Provide the (x, y) coordinate of the cell's center where the given text is located.  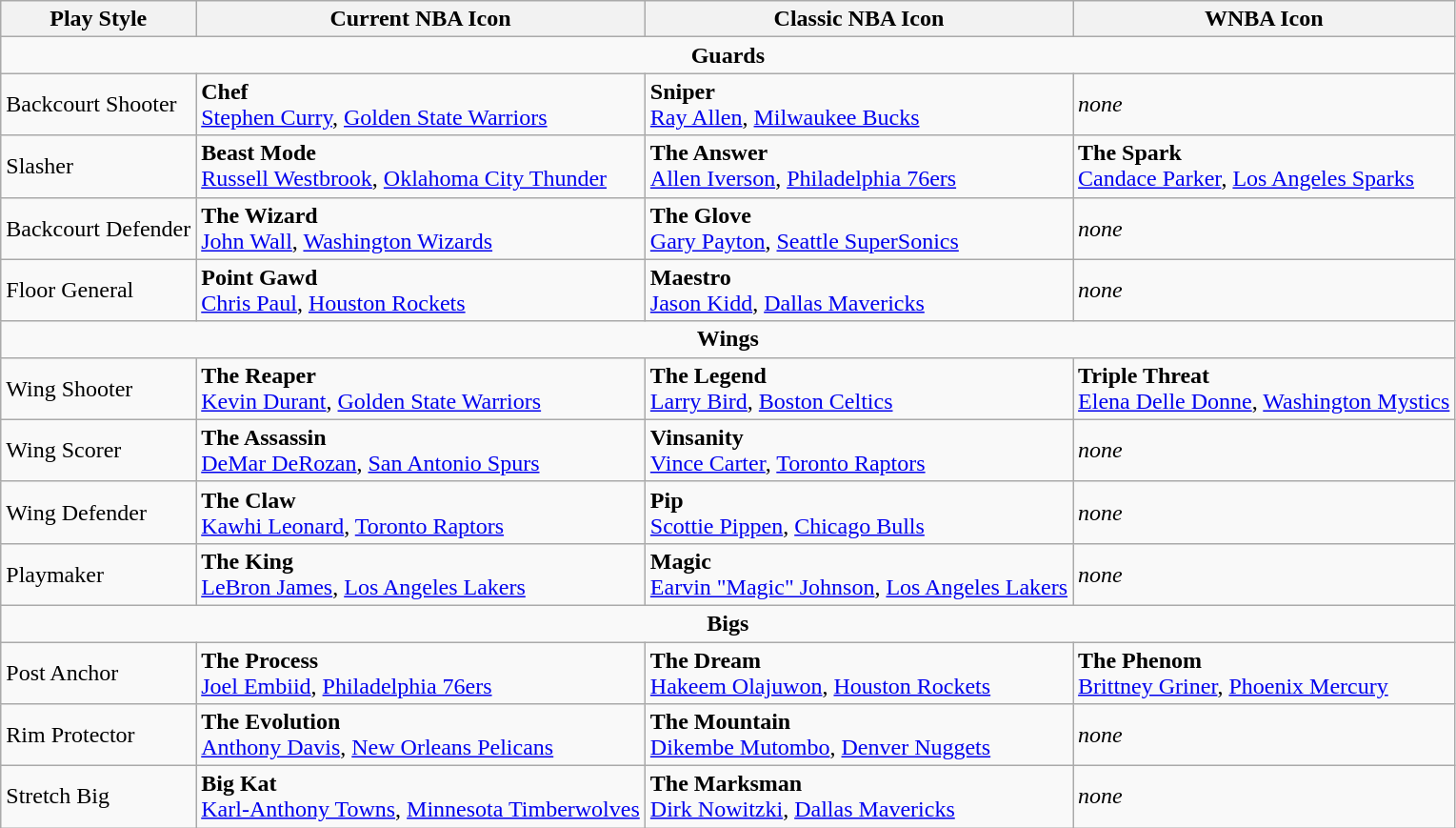
Classic NBA Icon (859, 19)
Post Anchor (99, 673)
The ReaperKevin Durant, Golden State Warriors (421, 389)
The SparkCandace Parker, Los Angeles Sparks (1265, 166)
Bigs (728, 623)
The MountainDikembe Mutombo, Denver Nuggets (859, 736)
Wing Defender (99, 513)
Backcourt Shooter (99, 105)
Floor General (99, 290)
The ProcessJoel Embiid, Philadelphia 76ers (421, 673)
Big KatKarl-Anthony Towns, Minnesota Timberwolves (421, 797)
Rim Protector (99, 736)
VinsanityVince Carter, Toronto Raptors (859, 450)
SniperRay Allen, Milwaukee Bucks (859, 105)
The ClawKawhi Leonard, Toronto Raptors (421, 513)
Wings (728, 339)
Slasher (99, 166)
The GloveGary Payton, Seattle SuperSonics (859, 229)
The AnswerAllen Iverson, Philadelphia 76ers (859, 166)
Current NBA Icon (421, 19)
Guards (728, 55)
The PhenomBrittney Griner, Phoenix Mercury (1265, 673)
WNBA Icon (1265, 19)
Stretch Big (99, 797)
Wing Scorer (99, 450)
Beast ModeRussell Westbrook, Oklahoma City Thunder (421, 166)
The DreamHakeem Olajuwon, Houston Rockets (859, 673)
PipScottie Pippen, Chicago Bulls (859, 513)
Wing Shooter (99, 389)
ChefStephen Curry, Golden State Warriors (421, 105)
Playmaker (99, 574)
The MarksmanDirk Nowitzki, Dallas Mavericks (859, 797)
The AssassinDeMar DeRozan, San Antonio Spurs (421, 450)
The LegendLarry Bird, Boston Celtics (859, 389)
MaestroJason Kidd, Dallas Mavericks (859, 290)
Point GawdChris Paul, Houston Rockets (421, 290)
Triple ThreatElena Delle Donne, Washington Mystics (1265, 389)
The KingLeBron James, Los Angeles Lakers (421, 574)
Backcourt Defender (99, 229)
MagicEarvin "Magic" Johnson, Los Angeles Lakers (859, 574)
Play Style (99, 19)
The WizardJohn Wall, Washington Wizards (421, 229)
The EvolutionAnthony Davis, New Orleans Pelicans (421, 736)
